Search for the cell housing the specified text and yield its (x, y) center coordinate. 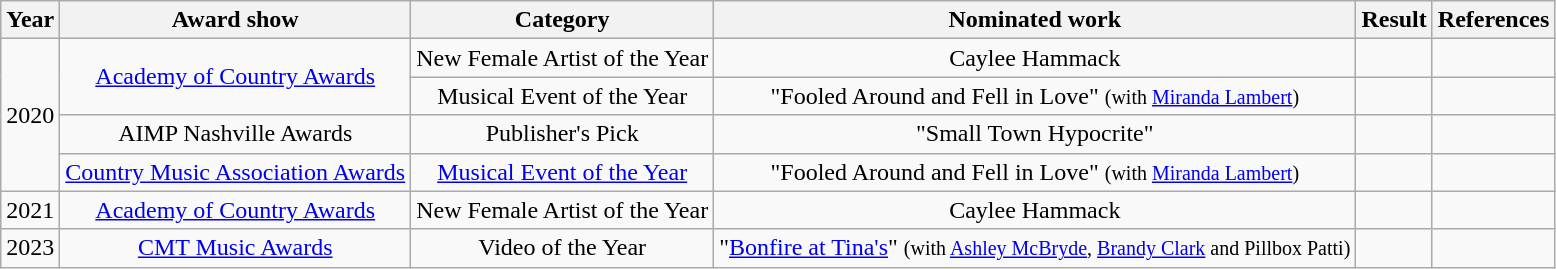
Award show (236, 20)
Video of the Year (562, 248)
CMT Music Awards (236, 248)
"Small Town Hypocrite" (1035, 134)
Result (1394, 20)
2023 (30, 248)
"Bonfire at Tina's" (with Ashley McBryde, Brandy Clark and Pillbox Patti) (1035, 248)
2020 (30, 115)
Category (562, 20)
AIMP Nashville Awards (236, 134)
2021 (30, 210)
References (1494, 20)
Country Music Association Awards (236, 172)
Publisher's Pick (562, 134)
Year (30, 20)
Nominated work (1035, 20)
